Find where the given text appears and provide that cell's center as (X, Y) coordinate. 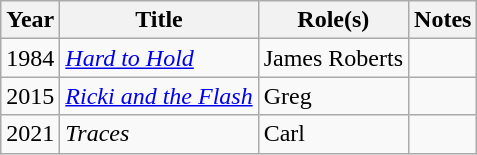
Traces (159, 134)
James Roberts (333, 58)
1984 (30, 58)
Role(s) (333, 20)
2021 (30, 134)
Notes (443, 20)
Title (159, 20)
Greg (333, 96)
2015 (30, 96)
Ricki and the Flash (159, 96)
Carl (333, 134)
Year (30, 20)
Hard to Hold (159, 58)
